Pinpoint the cell where the given text exists, returning its [X, Y] midpoint coordinate. 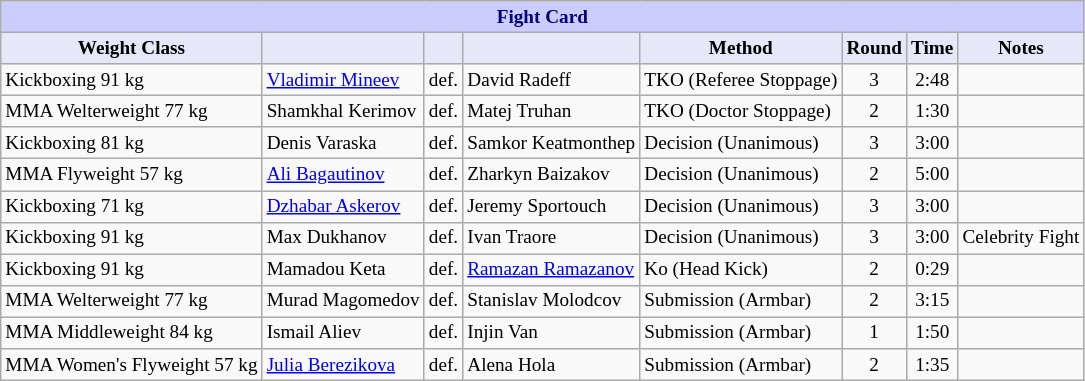
Weight Class [132, 48]
Denis Varaska [343, 143]
1:35 [932, 365]
Alena Hola [552, 365]
Murad Magomedov [343, 301]
0:29 [932, 270]
3:15 [932, 301]
Celebrity Fight [1021, 238]
Kickboxing 81 kg [132, 143]
Matej Truhan [552, 111]
2:48 [932, 80]
Fight Card [542, 17]
1:50 [932, 333]
5:00 [932, 175]
Injin Van [552, 333]
Notes [1021, 48]
Ismail Aliev [343, 333]
Julia Berezikova [343, 365]
Ramazan Ramazanov [552, 270]
MMA Flyweight 57 kg [132, 175]
MMA Women's Flyweight 57 kg [132, 365]
Shamkhal Kerimov [343, 111]
Kickboxing 71 kg [132, 206]
Stanislav Molodcov [552, 301]
Ali Bagautinov [343, 175]
David Radeff [552, 80]
1 [874, 333]
Method [741, 48]
Vladimir Mineev [343, 80]
Jeremy Sportouch [552, 206]
Mamadou Keta [343, 270]
Ko (Head Kick) [741, 270]
TKO (Doctor Stoppage) [741, 111]
Max Dukhanov [343, 238]
Dzhabar Askerov [343, 206]
MMA Middleweight 84 kg [132, 333]
1:30 [932, 111]
Samkor Keatmonthep [552, 143]
Ivan Traore [552, 238]
TKO (Referee Stoppage) [741, 80]
Round [874, 48]
Time [932, 48]
Zharkyn Baizakov [552, 175]
